Determine the [x, y] coordinate at the center of the cell enclosing the given text.  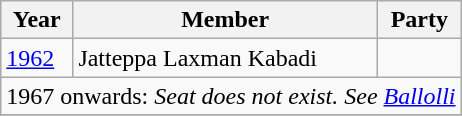
1962 [37, 58]
Party [420, 20]
Year [37, 20]
1967 onwards: Seat does not exist. See Ballolli [231, 96]
Jatteppa Laxman Kabadi [226, 58]
Member [226, 20]
